Output the [X, Y] coordinate of the center of the cell containing the given text.  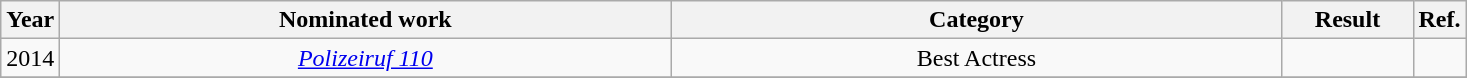
Category [976, 20]
Best Actress [976, 58]
Ref. [1440, 20]
2014 [30, 58]
Year [30, 20]
Polizeiruf 110 [366, 58]
Nominated work [366, 20]
Result [1348, 20]
